Provide the (x, y) coordinate of the cell's center where the given text is located.  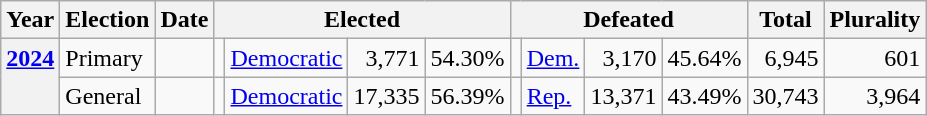
2024 (30, 77)
601 (875, 58)
Dem. (553, 58)
General (108, 96)
3,771 (386, 58)
30,743 (786, 96)
Year (30, 20)
Defeated (628, 20)
Total (786, 20)
17,335 (386, 96)
54.30% (468, 58)
3,964 (875, 96)
6,945 (786, 58)
Rep. (553, 96)
13,371 (624, 96)
Primary (108, 58)
45.64% (704, 58)
Election (108, 20)
Plurality (875, 20)
56.39% (468, 96)
43.49% (704, 96)
Date (184, 20)
3,170 (624, 58)
Elected (362, 20)
